Extract the (X, Y) coordinate from the center of the cell holding the provided text.  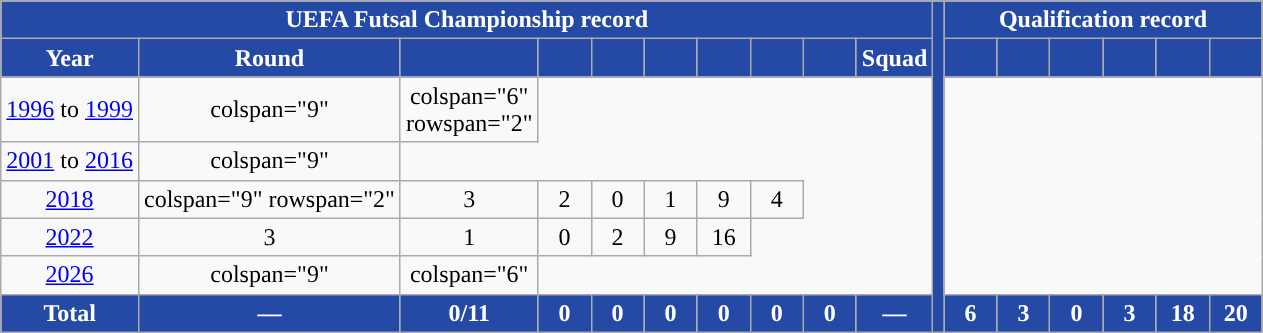
Year (70, 58)
6 (970, 313)
2018 (70, 199)
colspan="6" (469, 275)
Squad (894, 58)
Qualification record (1103, 20)
16 (724, 237)
2026 (70, 275)
18 (1182, 313)
1996 to 1999 (70, 110)
Total (70, 313)
colspan="6" rowspan="2" (469, 110)
Round (269, 58)
0/11 (469, 313)
4 (776, 199)
20 (1236, 313)
colspan="9" rowspan="2" (269, 199)
UEFA Futsal Championship record (467, 20)
2022 (70, 237)
2001 to 2016 (70, 161)
